Extract the (x, y) coordinate from the center of the cell holding the provided text.  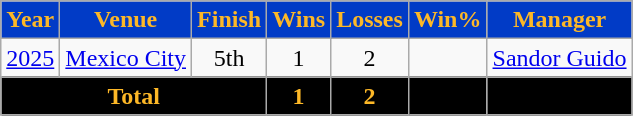
Total (134, 96)
2025 (30, 58)
Finish (230, 20)
Venue (126, 20)
Losses (370, 20)
5th (230, 58)
Mexico City (126, 58)
Sandor Guido (560, 58)
Manager (560, 20)
Year (30, 20)
Wins (299, 20)
Win% (448, 20)
